Search for the cell housing the specified text and yield its (X, Y) center coordinate. 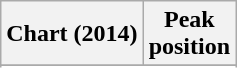
Peakposition (189, 34)
Chart (2014) (72, 34)
